Determine the [x, y] coordinate at the center of the cell enclosing the given text.  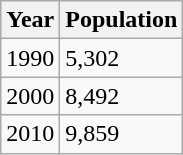
Population [122, 20]
5,302 [122, 58]
1990 [30, 58]
2010 [30, 134]
9,859 [122, 134]
8,492 [122, 96]
2000 [30, 96]
Year [30, 20]
